Extract the [X, Y] coordinate from the center of the cell holding the provided text.  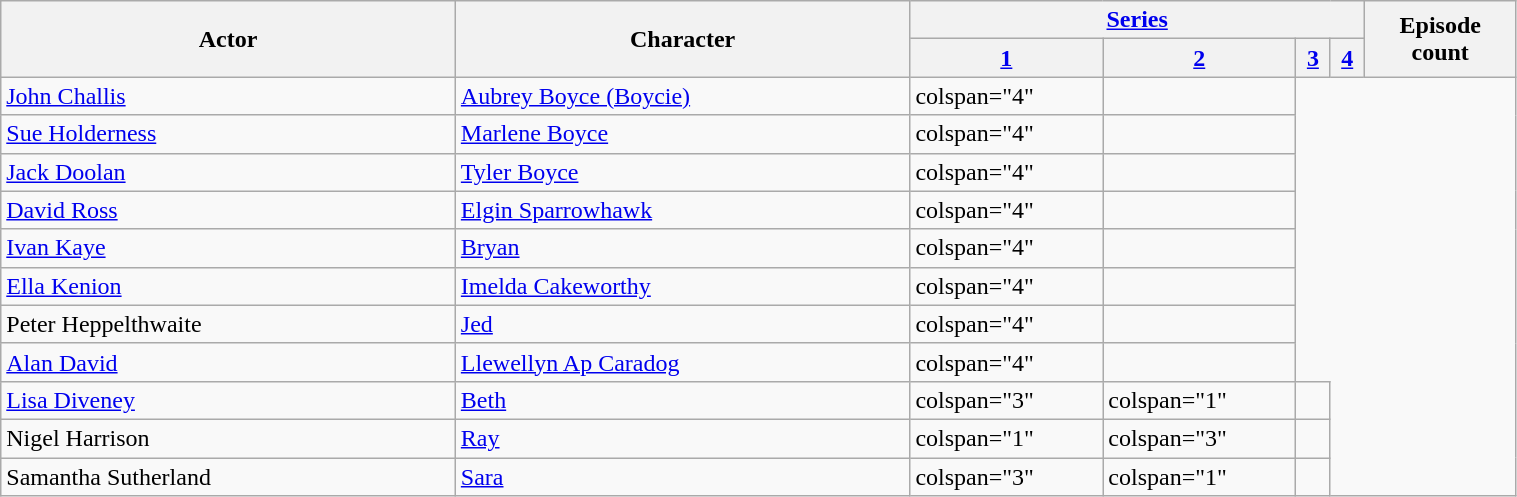
Bryan [682, 248]
Series [1137, 20]
Sara [682, 477]
Tyler Boyce [682, 172]
Jack Doolan [228, 172]
4 [1347, 58]
Jed [682, 324]
Beth [682, 400]
3 [1313, 58]
Character [682, 39]
Sue Holderness [228, 134]
Elgin Sparrowhawk [682, 210]
Llewellyn Ap Caradog [682, 362]
John Challis [228, 96]
Ivan Kaye [228, 248]
1 [1006, 58]
Alan David [228, 362]
Ella Kenion [228, 286]
Actor [228, 39]
Marlene Boyce [682, 134]
Lisa Diveney [228, 400]
2 [1200, 58]
Aubrey Boyce (Boycie) [682, 96]
Imelda Cakeworthy [682, 286]
Samantha Sutherland [228, 477]
Peter Heppelthwaite [228, 324]
Ray [682, 438]
Nigel Harrison [228, 438]
David Ross [228, 210]
Episode count [1440, 39]
